Return the [X, Y] coordinate for the center point of the cell that contains the specified text.  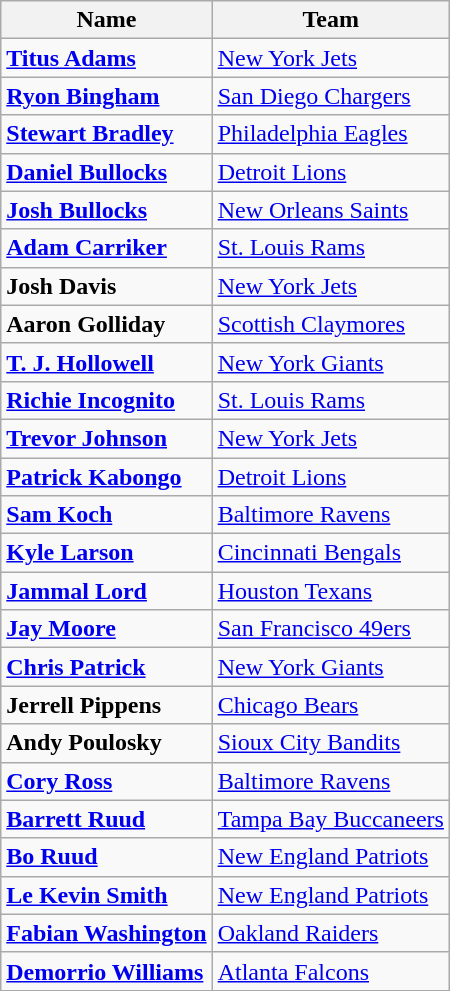
Stewart Bradley [106, 134]
Andy Poulosky [106, 743]
Patrick Kabongo [106, 477]
San Diego Chargers [330, 96]
Demorrio Williams [106, 971]
Jay Moore [106, 629]
Adam Carriker [106, 248]
Houston Texans [330, 591]
Ryon Bingham [106, 96]
Barrett Ruud [106, 819]
San Francisco 49ers [330, 629]
Le Kevin Smith [106, 895]
Sioux City Bandits [330, 743]
Atlanta Falcons [330, 971]
Fabian Washington [106, 933]
T. J. Hollowell [106, 362]
New Orleans Saints [330, 210]
Aaron Golliday [106, 324]
Titus Adams [106, 58]
Josh Davis [106, 286]
Josh Bullocks [106, 210]
Philadelphia Eagles [330, 134]
Sam Koch [106, 515]
Tampa Bay Buccaneers [330, 819]
Scottish Claymores [330, 324]
Jammal Lord [106, 591]
Chicago Bears [330, 705]
Kyle Larson [106, 553]
Chris Patrick [106, 667]
Trevor Johnson [106, 438]
Team [330, 20]
Name [106, 20]
Jerrell Pippens [106, 705]
Daniel Bullocks [106, 172]
Bo Ruud [106, 857]
Oakland Raiders [330, 933]
Cory Ross [106, 781]
Richie Incognito [106, 400]
Cincinnati Bengals [330, 553]
